Return (x, y) of the center of cell containing provided text 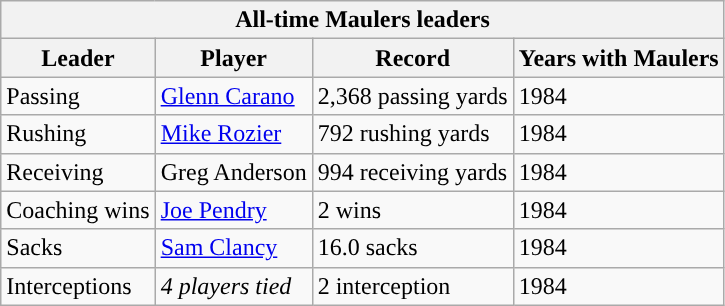
792 rushing yards (412, 134)
Leader (78, 58)
Years with Maulers (618, 58)
Sam Clancy (234, 248)
Greg Anderson (234, 172)
Receiving (78, 172)
Sacks (78, 248)
16.0 sacks (412, 248)
2 wins (412, 210)
Coaching wins (78, 210)
Joe Pendry (234, 210)
Mike Rozier (234, 134)
2 interception (412, 286)
4 players tied (234, 286)
All-time Maulers leaders (362, 20)
Record (412, 58)
Interceptions (78, 286)
994 receiving yards (412, 172)
Passing (78, 96)
Rushing (78, 134)
Glenn Carano (234, 96)
Player (234, 58)
2,368 passing yards (412, 96)
